Detect which cell encompasses the target text, then output its (x, y) center coordinate. 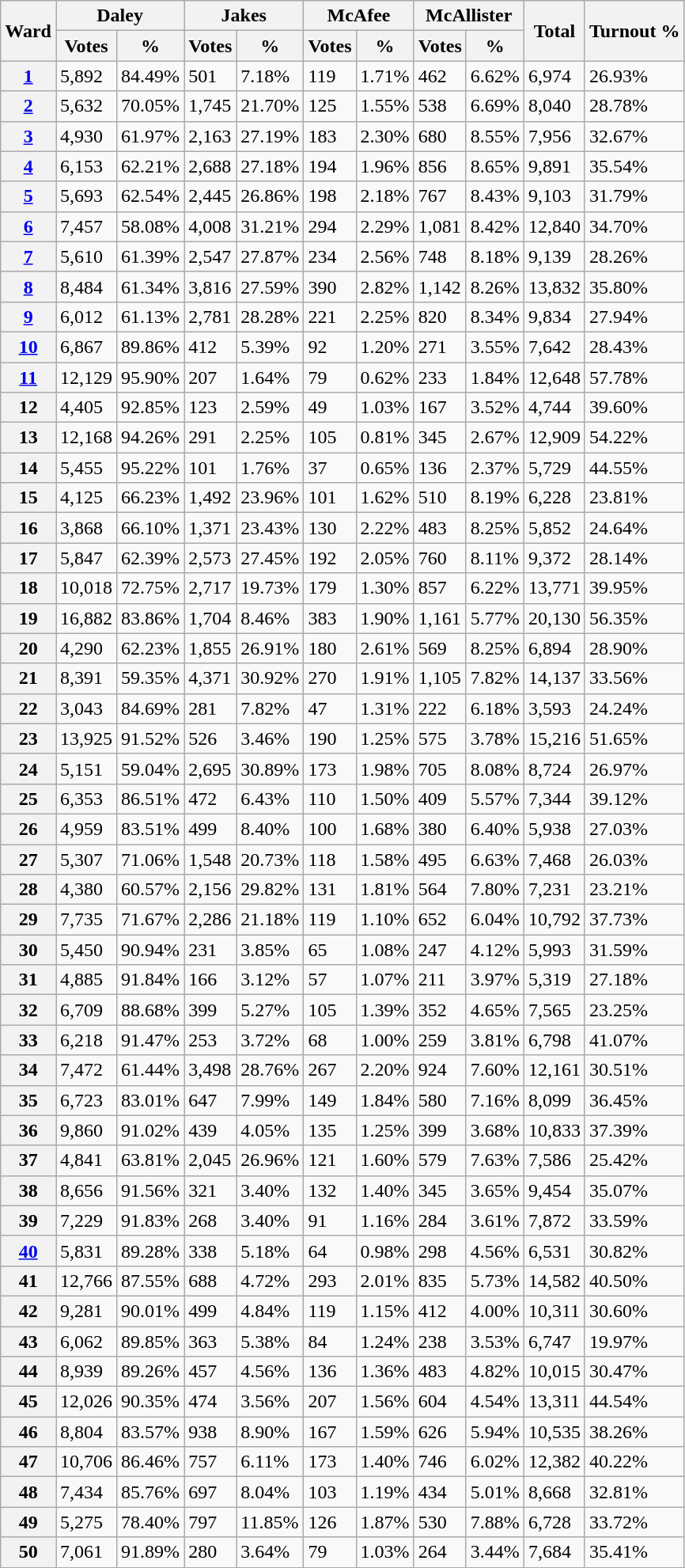
64 (330, 1251)
39 (28, 1221)
7.63% (495, 1160)
13,311 (554, 1402)
26.03% (634, 859)
90.01% (150, 1311)
43 (28, 1342)
1.15% (384, 1311)
767 (440, 196)
27.59% (271, 287)
166 (210, 980)
6,353 (85, 799)
12,129 (85, 378)
1,142 (440, 287)
15,216 (554, 738)
183 (330, 136)
4.05% (271, 1130)
3.65% (495, 1190)
1.90% (384, 618)
5,993 (554, 950)
92 (330, 347)
5,275 (85, 1522)
24 (28, 769)
12,161 (554, 1070)
2,163 (210, 136)
27 (28, 859)
McAllister (468, 16)
12,648 (554, 378)
19 (28, 618)
62.21% (150, 166)
110 (330, 799)
293 (330, 1281)
28.43% (634, 347)
5.94% (495, 1432)
2.01% (384, 1281)
63.81% (150, 1160)
91.84% (150, 980)
7,956 (554, 136)
179 (330, 588)
0.65% (384, 468)
26.91% (271, 648)
4.82% (495, 1372)
5,831 (85, 1251)
135 (330, 1130)
3.72% (271, 1040)
8.19% (495, 498)
19.97% (634, 1342)
6.63% (495, 859)
7,586 (554, 1160)
89.85% (150, 1342)
647 (210, 1100)
8,099 (554, 1100)
2.22% (384, 528)
1.39% (384, 1010)
62.54% (150, 196)
23.21% (634, 890)
84.49% (150, 76)
6,153 (85, 166)
8,656 (85, 1190)
222 (440, 708)
61.44% (150, 1070)
40 (28, 1251)
83.01% (150, 1100)
6,723 (85, 1100)
91.56% (150, 1190)
462 (440, 76)
7,434 (85, 1492)
7.88% (495, 1522)
4,959 (85, 829)
26.97% (634, 769)
6.18% (495, 708)
6.69% (495, 106)
19.73% (271, 588)
1,855 (210, 648)
18 (28, 588)
1.68% (384, 829)
1.08% (384, 950)
8.40% (271, 829)
7.16% (495, 1100)
495 (440, 859)
44 (28, 1372)
61.34% (150, 287)
35.80% (634, 287)
1,548 (210, 859)
3.68% (495, 1130)
270 (330, 678)
439 (210, 1130)
10,833 (554, 1130)
7,344 (554, 799)
5,307 (85, 859)
938 (210, 1432)
8.18% (495, 256)
1,492 (210, 498)
579 (440, 1160)
87.55% (150, 1281)
24.24% (634, 708)
1 (28, 76)
62.23% (150, 648)
3.56% (271, 1402)
4.12% (495, 950)
2.18% (384, 196)
30 (28, 950)
8.43% (495, 196)
13,925 (85, 738)
5,938 (554, 829)
3,498 (210, 1070)
5 (28, 196)
6.11% (271, 1462)
3.53% (495, 1342)
1.91% (384, 678)
3 (28, 136)
1.96% (384, 166)
5,892 (85, 76)
5.01% (495, 1492)
91.02% (150, 1130)
238 (440, 1342)
McAfee (359, 16)
56.35% (634, 618)
2,445 (210, 196)
6.04% (495, 920)
89.26% (150, 1372)
41.07% (634, 1040)
409 (440, 799)
126 (330, 1522)
14,582 (554, 1281)
Total (554, 31)
9,281 (85, 1311)
61.13% (150, 317)
5.77% (495, 618)
33.72% (634, 1522)
59.35% (150, 678)
8,939 (85, 1372)
27.19% (271, 136)
280 (210, 1552)
6,747 (554, 1342)
16 (28, 528)
1.50% (384, 799)
30.82% (634, 1251)
705 (440, 769)
363 (210, 1342)
6,228 (554, 498)
46 (28, 1432)
Turnout % (634, 31)
234 (330, 256)
28.90% (634, 648)
10,535 (554, 1432)
30.92% (271, 678)
8 (28, 287)
3.44% (495, 1552)
4,841 (85, 1160)
3.12% (271, 980)
21.70% (271, 106)
8.90% (271, 1432)
380 (440, 829)
856 (440, 166)
24.64% (634, 528)
25.42% (634, 1160)
33 (28, 1040)
6.02% (495, 1462)
44.55% (634, 468)
3.46% (271, 738)
34 (28, 1070)
2.82% (384, 287)
20,130 (554, 618)
652 (440, 920)
26 (28, 829)
100 (330, 829)
4.00% (495, 1311)
35.54% (634, 166)
5.39% (271, 347)
95.90% (150, 378)
27.45% (271, 558)
7,735 (85, 920)
4,371 (210, 678)
20.73% (271, 859)
14,137 (554, 678)
118 (330, 859)
35.41% (634, 1552)
26.96% (271, 1160)
8.65% (495, 166)
7.80% (495, 890)
1.98% (384, 769)
2.37% (495, 468)
4,008 (210, 226)
9,372 (554, 558)
4 (28, 166)
530 (440, 1522)
5.27% (271, 1010)
90.94% (150, 950)
5,693 (85, 196)
32.81% (634, 1492)
27.03% (634, 829)
10,018 (85, 588)
131 (330, 890)
5.38% (271, 1342)
8,040 (554, 106)
12,840 (554, 226)
8,724 (554, 769)
221 (330, 317)
1.60% (384, 1160)
29 (28, 920)
71.06% (150, 859)
797 (210, 1522)
1.58% (384, 859)
33.56% (634, 678)
4,885 (85, 980)
434 (440, 1492)
2.20% (384, 1070)
38 (28, 1190)
121 (330, 1160)
472 (210, 799)
4,125 (85, 498)
57.78% (634, 378)
194 (330, 166)
5,610 (85, 256)
9,139 (554, 256)
28 (28, 890)
2 (28, 106)
281 (210, 708)
8.34% (495, 317)
89.86% (150, 347)
91.52% (150, 738)
7,872 (554, 1221)
5,847 (85, 558)
3,043 (85, 708)
3.64% (271, 1552)
Ward (28, 31)
28.28% (271, 317)
40.50% (634, 1281)
0.98% (384, 1251)
8.42% (495, 226)
746 (440, 1462)
61.39% (150, 256)
180 (330, 648)
1.59% (384, 1432)
2,717 (210, 588)
352 (440, 1010)
4.54% (495, 1402)
247 (440, 950)
575 (440, 738)
2,045 (210, 1160)
4,930 (85, 136)
38.26% (634, 1432)
42 (28, 1311)
501 (210, 76)
31.21% (271, 226)
3.61% (495, 1221)
3.85% (271, 950)
5,632 (85, 106)
820 (440, 317)
7,468 (554, 859)
28.26% (634, 256)
4.84% (271, 1311)
1.64% (271, 378)
8,391 (85, 678)
94.26% (150, 438)
8,804 (85, 1432)
835 (440, 1281)
294 (330, 226)
924 (440, 1070)
12,382 (554, 1462)
5,450 (85, 950)
9,454 (554, 1190)
83.51% (150, 829)
3,593 (554, 708)
23.96% (271, 498)
1.07% (384, 980)
1.62% (384, 498)
1,081 (440, 226)
45 (28, 1402)
4,405 (85, 408)
12,168 (85, 438)
231 (210, 950)
2,156 (210, 890)
298 (440, 1251)
6,867 (85, 347)
91.89% (150, 1552)
35 (28, 1100)
8,484 (85, 287)
7,231 (554, 890)
2.61% (384, 648)
5.57% (495, 799)
383 (330, 618)
28.78% (634, 106)
1.71% (384, 76)
10,015 (554, 1372)
39.12% (634, 799)
62.39% (150, 558)
338 (210, 1251)
7,642 (554, 347)
3,816 (210, 287)
291 (210, 438)
2,688 (210, 166)
2.30% (384, 136)
2,547 (210, 256)
2,286 (210, 920)
8.26% (495, 287)
20 (28, 648)
103 (330, 1492)
34.70% (634, 226)
30.47% (634, 1372)
538 (440, 106)
90.35% (150, 1402)
1.76% (271, 468)
31 (28, 980)
6.43% (271, 799)
6,012 (85, 317)
5.18% (271, 1251)
65 (330, 950)
3,868 (85, 528)
7.99% (271, 1100)
72.75% (150, 588)
41 (28, 1281)
4,380 (85, 890)
7,061 (85, 1552)
2,781 (210, 317)
12,909 (554, 438)
25 (28, 799)
0.62% (384, 378)
1.24% (384, 1342)
58.08% (150, 226)
33.59% (634, 1221)
123 (210, 408)
70.05% (150, 106)
2,573 (210, 558)
2.59% (271, 408)
1,105 (440, 678)
50 (28, 1552)
1,704 (210, 618)
1.30% (384, 588)
2.67% (495, 438)
7,229 (85, 1221)
91.83% (150, 1221)
23.43% (271, 528)
17 (28, 558)
9,834 (554, 317)
1.55% (384, 106)
13 (28, 438)
1,745 (210, 106)
5,729 (554, 468)
198 (330, 196)
11 (28, 378)
526 (210, 738)
5,319 (554, 980)
7.18% (271, 76)
10,311 (554, 1311)
4,744 (554, 408)
26.93% (634, 76)
84 (330, 1342)
59.04% (150, 769)
Daley (119, 16)
6,218 (85, 1040)
21.18% (271, 920)
1.36% (384, 1372)
9,103 (554, 196)
6,728 (554, 1522)
23.81% (634, 498)
7,684 (554, 1552)
9,860 (85, 1130)
688 (210, 1281)
1.19% (384, 1492)
2,695 (210, 769)
Jakes (244, 16)
6,709 (85, 1010)
8.46% (271, 618)
92.85% (150, 408)
510 (440, 498)
12 (28, 408)
5,455 (85, 468)
271 (440, 347)
8.04% (271, 1492)
15 (28, 498)
8.08% (495, 769)
474 (210, 1402)
51.65% (634, 738)
39.95% (634, 588)
130 (330, 528)
29.82% (271, 890)
12,766 (85, 1281)
23.25% (634, 1010)
268 (210, 1221)
32 (28, 1010)
253 (210, 1040)
32.67% (634, 136)
8,668 (554, 1492)
1,161 (440, 618)
83.57% (150, 1432)
3.52% (495, 408)
27.94% (634, 317)
31.79% (634, 196)
14 (28, 468)
91 (330, 1221)
60.57% (150, 890)
7.60% (495, 1070)
2.05% (384, 558)
36 (28, 1130)
54.22% (634, 438)
71.67% (150, 920)
83.86% (150, 618)
10,706 (85, 1462)
91.47% (150, 1040)
457 (210, 1372)
1,371 (210, 528)
6 (28, 226)
2.29% (384, 226)
1.10% (384, 920)
6,062 (85, 1342)
264 (440, 1552)
40.22% (634, 1462)
4,290 (85, 648)
30.60% (634, 1311)
48 (28, 1492)
757 (210, 1462)
85.76% (150, 1492)
88.68% (150, 1010)
564 (440, 890)
35.07% (634, 1190)
3.81% (495, 1040)
11.85% (271, 1522)
6.40% (495, 829)
28.76% (271, 1070)
626 (440, 1432)
284 (440, 1221)
192 (330, 558)
1.20% (384, 347)
6,798 (554, 1040)
7,565 (554, 1010)
9 (28, 317)
44.54% (634, 1402)
132 (330, 1190)
21 (28, 678)
61.97% (150, 136)
22 (28, 708)
6,974 (554, 76)
30.51% (634, 1070)
86.51% (150, 799)
680 (440, 136)
7 (28, 256)
66.23% (150, 498)
580 (440, 1100)
760 (440, 558)
12,026 (85, 1402)
1.00% (384, 1040)
5.73% (495, 1281)
13,832 (554, 287)
233 (440, 378)
3.97% (495, 980)
89.28% (150, 1251)
13,771 (554, 588)
78.40% (150, 1522)
30.89% (271, 769)
259 (440, 1040)
84.69% (150, 708)
10 (28, 347)
26.86% (271, 196)
86.46% (150, 1462)
697 (210, 1492)
3.78% (495, 738)
6,894 (554, 648)
37.73% (634, 920)
4.65% (495, 1010)
8.55% (495, 136)
5,151 (85, 769)
6.22% (495, 588)
1.56% (384, 1402)
604 (440, 1402)
66.10% (150, 528)
8.11% (495, 558)
36.45% (634, 1100)
95.22% (150, 468)
569 (440, 648)
9,891 (554, 166)
125 (330, 106)
5,852 (554, 528)
190 (330, 738)
4.72% (271, 1281)
10,792 (554, 920)
1.16% (384, 1221)
16,882 (85, 618)
390 (330, 287)
28.14% (634, 558)
68 (330, 1040)
748 (440, 256)
1.31% (384, 708)
1.81% (384, 890)
0.81% (384, 438)
211 (440, 980)
6.62% (495, 76)
857 (440, 588)
39.60% (634, 408)
3.55% (495, 347)
321 (210, 1190)
27.87% (271, 256)
149 (330, 1100)
2.56% (384, 256)
7,472 (85, 1070)
1.87% (384, 1522)
7,457 (85, 226)
267 (330, 1070)
37.39% (634, 1130)
6,531 (554, 1251)
31.59% (634, 950)
23 (28, 738)
57 (330, 980)
